From the cell containing the given text, extract its center point as (x, y) coordinate. 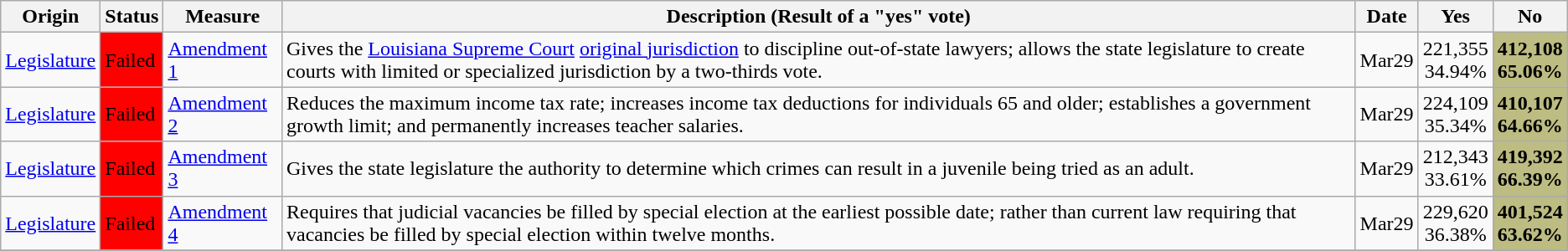
Amendment 3 (223, 169)
Status (132, 17)
Measure (223, 17)
221,35534.94% (1456, 60)
410,10764.66% (1529, 114)
Date (1387, 17)
No (1529, 17)
Amendment 2 (223, 114)
412,10865.06% (1529, 60)
229,62036.38% (1456, 223)
212,34333.61% (1456, 169)
Yes (1456, 17)
401,52463.62% (1529, 223)
224,10935.34% (1456, 114)
419,39266.39% (1529, 169)
Gives the state legislature the authority to determine which crimes can result in a juvenile being tried as an adult. (818, 169)
Amendment 1 (223, 60)
Amendment 4 (223, 223)
Description (Result of a "yes" vote) (818, 17)
Origin (50, 17)
